For the text-containing cell, return its midpoint in (X, Y) coordinate format. 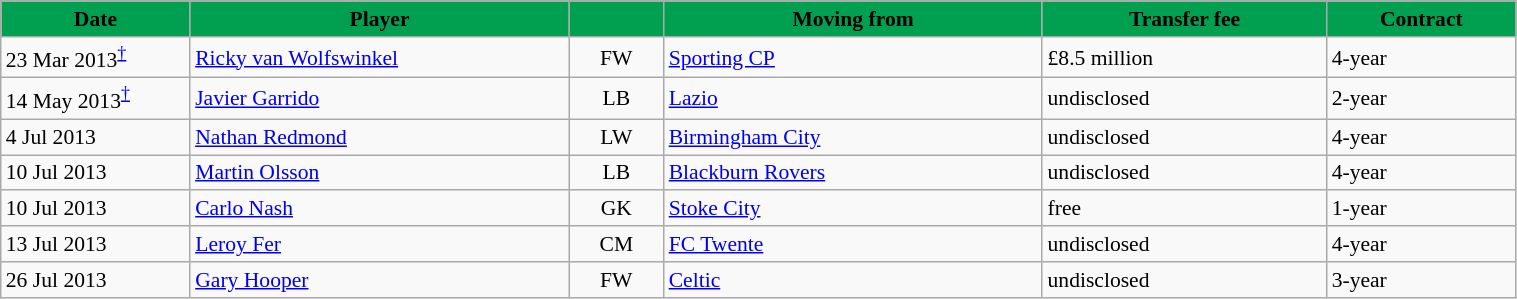
14 May 2013† (96, 98)
Transfer fee (1184, 19)
free (1184, 209)
Date (96, 19)
Contract (1422, 19)
Lazio (854, 98)
13 Jul 2013 (96, 244)
LW (616, 137)
Gary Hooper (380, 280)
Moving from (854, 19)
Carlo Nash (380, 209)
Stoke City (854, 209)
4 Jul 2013 (96, 137)
Sporting CP (854, 58)
CM (616, 244)
Player (380, 19)
Ricky van Wolfswinkel (380, 58)
1-year (1422, 209)
Javier Garrido (380, 98)
Celtic (854, 280)
3-year (1422, 280)
Martin Olsson (380, 173)
23 Mar 2013† (96, 58)
Birmingham City (854, 137)
£8.5 million (1184, 58)
Nathan Redmond (380, 137)
FC Twente (854, 244)
Leroy Fer (380, 244)
26 Jul 2013 (96, 280)
2-year (1422, 98)
GK (616, 209)
Blackburn Rovers (854, 173)
